Locate the cell with the specified text and output its (x, y) center coordinate. 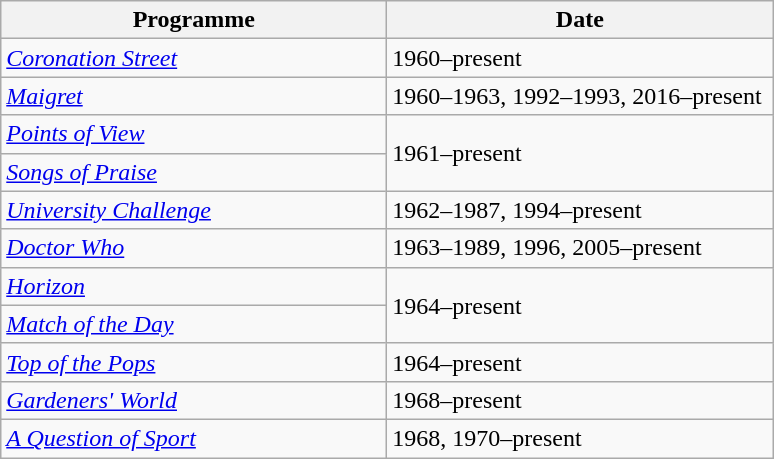
1962–1987, 1994–present (580, 210)
Horizon (194, 286)
1961–present (580, 153)
Coronation Street (194, 58)
1968–present (580, 400)
Maigret (194, 96)
Gardeners' World (194, 400)
Songs of Praise (194, 172)
1963–1989, 1996, 2005–present (580, 248)
Match of the Day (194, 324)
1960–1963, 1992–1993, 2016–present (580, 96)
Doctor Who (194, 248)
Date (580, 20)
1960–present (580, 58)
Top of the Pops (194, 362)
A Question of Sport (194, 438)
1968, 1970–present (580, 438)
University Challenge (194, 210)
Points of View (194, 134)
Programme (194, 20)
